Search for the cell housing the specified text and yield its (x, y) center coordinate. 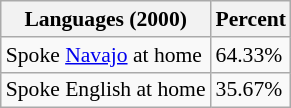
Spoke Navajo at home (106, 55)
Spoke English at home (106, 90)
35.67% (251, 90)
Percent (251, 19)
64.33% (251, 55)
Languages (2000) (106, 19)
